Return the [x, y] coordinate for the center point of the cell that contains the specified text.  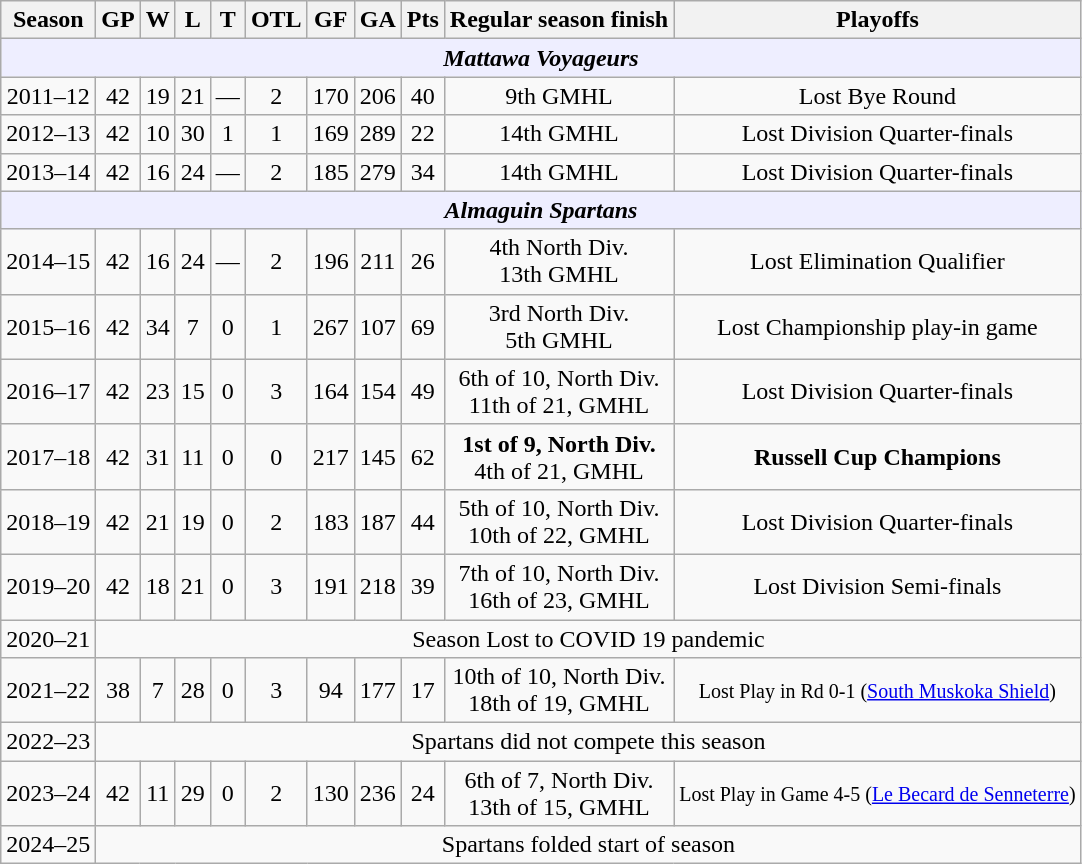
289 [378, 134]
187 [378, 522]
39 [422, 586]
49 [422, 392]
GF [330, 20]
L [192, 20]
Lost Play in Game 4-5 (Le Becard de Senneterre) [878, 794]
164 [330, 392]
191 [330, 586]
Season [48, 20]
6th of 10, North Div.11th of 21, GMHL [558, 392]
28 [192, 690]
267 [330, 326]
2024–25 [48, 845]
10 [158, 134]
218 [378, 586]
2022–23 [48, 742]
217 [330, 456]
Russell Cup Champions [878, 456]
196 [330, 262]
7th of 10, North Div.16th of 23, GMHL [558, 586]
38 [118, 690]
2016–17 [48, 392]
Almaguin Spartans [541, 210]
17 [422, 690]
6th of 7, North Div.13th of 15, GMHL [558, 794]
183 [330, 522]
3rd North Div.5th GMHL [558, 326]
130 [330, 794]
279 [378, 172]
236 [378, 794]
5th of 10, North Div.10th of 22, GMHL [558, 522]
206 [378, 96]
Lost Division Semi-finals [878, 586]
2014–15 [48, 262]
29 [192, 794]
GP [118, 20]
22 [422, 134]
170 [330, 96]
Mattawa Voyageurs [541, 58]
15 [192, 392]
GA [378, 20]
9th GMHL [558, 96]
169 [330, 134]
Lost Elimination Qualifier [878, 262]
2018–19 [48, 522]
Spartans did not compete this season [588, 742]
T [228, 20]
107 [378, 326]
2023–24 [48, 794]
OTL [276, 20]
31 [158, 456]
154 [378, 392]
2013–14 [48, 172]
2012–13 [48, 134]
Lost Play in Rd 0-1 (South Muskoka Shield) [878, 690]
10th of 10, North Div.18th of 19, GMHL [558, 690]
2017–18 [48, 456]
Lost Bye Round [878, 96]
2019–20 [48, 586]
69 [422, 326]
185 [330, 172]
2020–21 [48, 639]
Pts [422, 20]
23 [158, 392]
26 [422, 262]
145 [378, 456]
Spartans folded start of season [588, 845]
Season Lost to COVID 19 pandemic [588, 639]
44 [422, 522]
Lost Championship play-in game [878, 326]
94 [330, 690]
211 [378, 262]
2011–12 [48, 96]
W [158, 20]
62 [422, 456]
2015–16 [48, 326]
177 [378, 690]
Playoffs [878, 20]
2021–22 [48, 690]
18 [158, 586]
1st of 9, North Div.4th of 21, GMHL [558, 456]
30 [192, 134]
4th North Div.13th GMHL [558, 262]
Regular season finish [558, 20]
40 [422, 96]
